Return [x, y] of the center of cell containing provided text 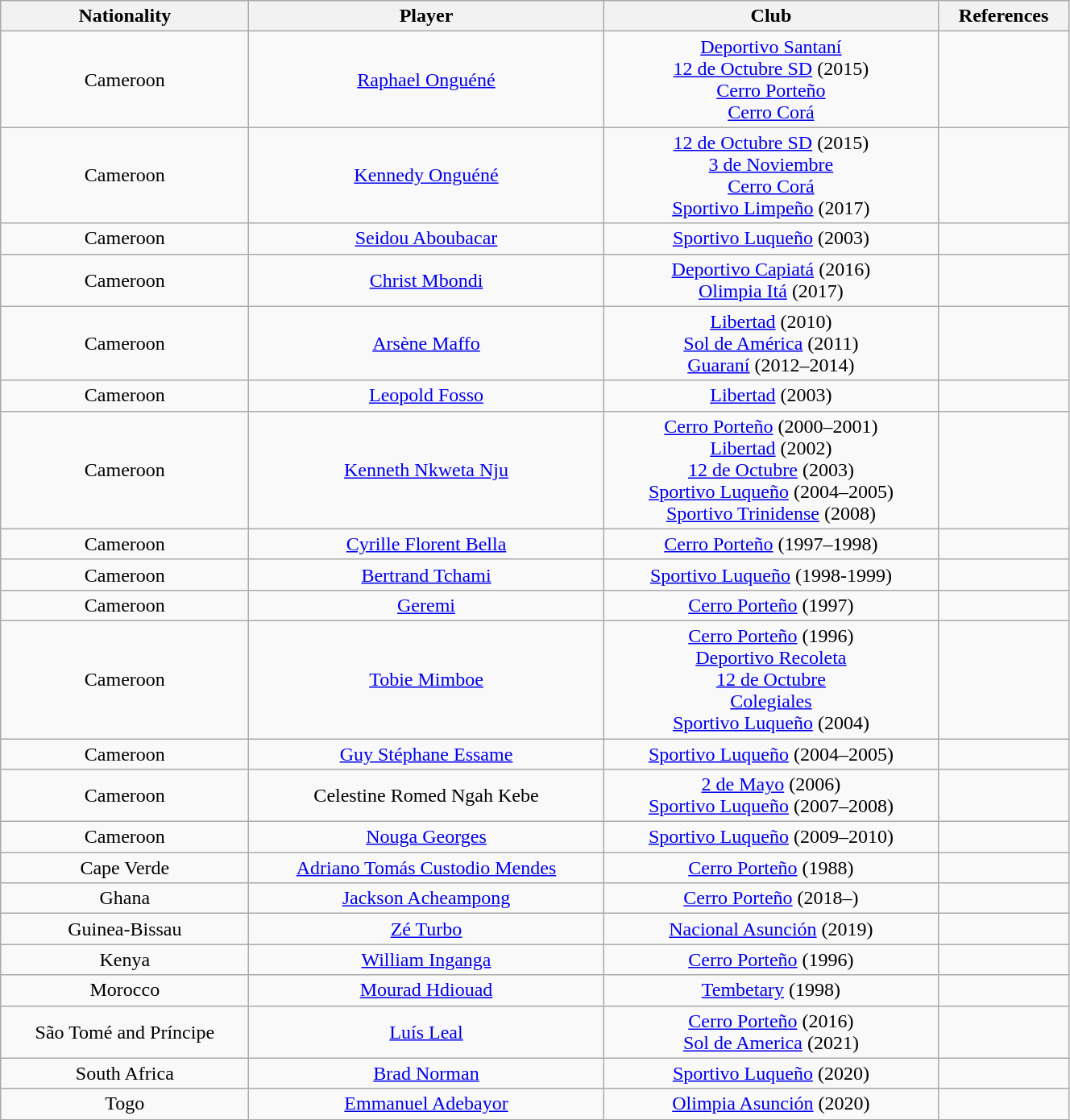
References [1004, 16]
Togo [125, 1104]
Raphael Onguéné [426, 79]
Nacional Asunción (2019) [771, 929]
Arsène Maffo [426, 343]
Cerro Porteño (1996)Deportivo Recoleta12 de OctubreColegialesSportivo Luqueño (2004) [771, 679]
Tembetary (1998) [771, 990]
Olimpia Asunción (2020) [771, 1104]
Guinea-Bissau [125, 929]
Sportivo Luqueño (1998-1999) [771, 575]
São Tomé and Príncipe [125, 1031]
Kenya [125, 960]
Nationality [125, 16]
Sportivo Luqueño (2009–2010) [771, 837]
Guy Stéphane Essame [426, 753]
12 de Octubre SD (2015)3 de NoviembreCerro CoráSportivo Limpeño (2017) [771, 176]
Leopold Fosso [426, 396]
South Africa [125, 1073]
Cerro Porteño (2016) Sol de America (2021) [771, 1031]
Tobie Mimboe [426, 679]
Sportivo Luqueño (2020) [771, 1073]
Mourad Hdiouad [426, 990]
Jackson Acheampong [426, 898]
Bertrand Tchami [426, 575]
Geremi [426, 605]
Ghana [125, 898]
Player [426, 16]
Morocco [125, 990]
Cerro Porteño (2018–) [771, 898]
Cerro Porteño (1997–1998) [771, 544]
Kenneth Nkweta Nju [426, 470]
Club [771, 16]
Cape Verde [125, 868]
Adriano Tomás Custodio Mendes [426, 868]
Cyrille Florent Bella [426, 544]
Libertad (2010)Sol de América (2011)Guaraní (2012–2014) [771, 343]
Brad Norman [426, 1073]
Nouga Georges [426, 837]
Sportivo Luqueño (2004–2005) [771, 753]
Sportivo Luqueño (2003) [771, 239]
Cerro Porteño (1996) [771, 960]
Deportivo Santaní12 de Octubre SD (2015)Cerro PorteñoCerro Corá [771, 79]
Seidou Aboubacar [426, 239]
Emmanuel Adebayor [426, 1104]
2 de Mayo (2006)Sportivo Luqueño (2007–2008) [771, 796]
Deportivo Capiatá (2016)Olimpia Itá (2017) [771, 280]
William Inganga [426, 960]
Christ Mbondi [426, 280]
Celestine Romed Ngah Kebe [426, 796]
Zé Turbo [426, 929]
Cerro Porteño (1988) [771, 868]
Kennedy Onguéné [426, 176]
Cerro Porteño (1997) [771, 605]
Libertad (2003) [771, 396]
Cerro Porteño (2000–2001)Libertad (2002)12 de Octubre (2003)Sportivo Luqueño (2004–2005)Sportivo Trinidense (2008) [771, 470]
Luís Leal [426, 1031]
